Detect which cell encompasses the target text, then output its (X, Y) center coordinate. 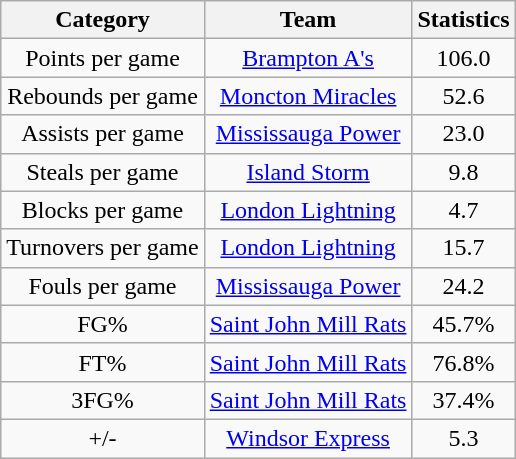
Statistics (464, 20)
FT% (102, 362)
Category (102, 20)
Steals per game (102, 172)
9.8 (464, 172)
Blocks per game (102, 210)
Brampton A's (308, 58)
106.0 (464, 58)
Points per game (102, 58)
24.2 (464, 286)
15.7 (464, 248)
Windsor Express (308, 438)
Rebounds per game (102, 96)
Assists per game (102, 134)
Island Storm (308, 172)
4.7 (464, 210)
23.0 (464, 134)
Turnovers per game (102, 248)
Team (308, 20)
3FG% (102, 400)
Fouls per game (102, 286)
FG% (102, 324)
76.8% (464, 362)
Moncton Miracles (308, 96)
52.6 (464, 96)
+/- (102, 438)
5.3 (464, 438)
45.7% (464, 324)
37.4% (464, 400)
